Search for the cell housing the specified text and yield its [X, Y] center coordinate. 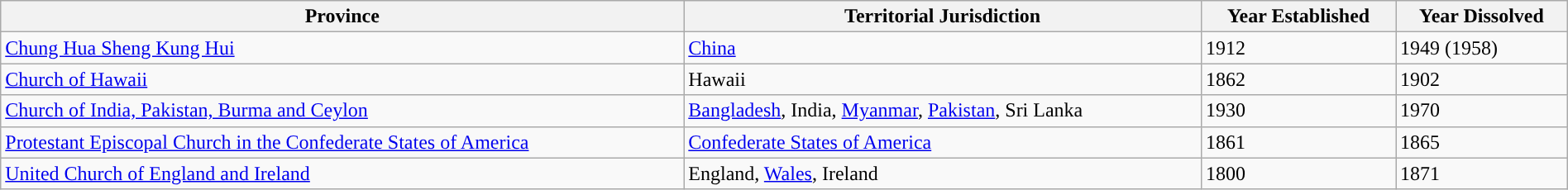
1861 [1298, 142]
Chung Hua Sheng Kung Hui [342, 48]
Bangladesh, India, Myanmar, Pakistan, Sri Lanka [943, 111]
1930 [1298, 111]
Church of Hawaii [342, 79]
Confederate States of America [943, 142]
England, Wales, Ireland [943, 173]
1949 (1958) [1482, 48]
1800 [1298, 173]
United Church of England and Ireland [342, 173]
Protestant Episcopal Church in the Confederate States of America [342, 142]
1871 [1482, 173]
Year Established [1298, 17]
1912 [1298, 48]
1865 [1482, 142]
Province [342, 17]
Year Dissolved [1482, 17]
1862 [1298, 79]
Hawaii [943, 79]
1902 [1482, 79]
Territorial Jurisdiction [943, 17]
1970 [1482, 111]
China [943, 48]
Church of India, Pakistan, Burma and Ceylon [342, 111]
